From the cell containing the given text, extract its center point as [X, Y] coordinate. 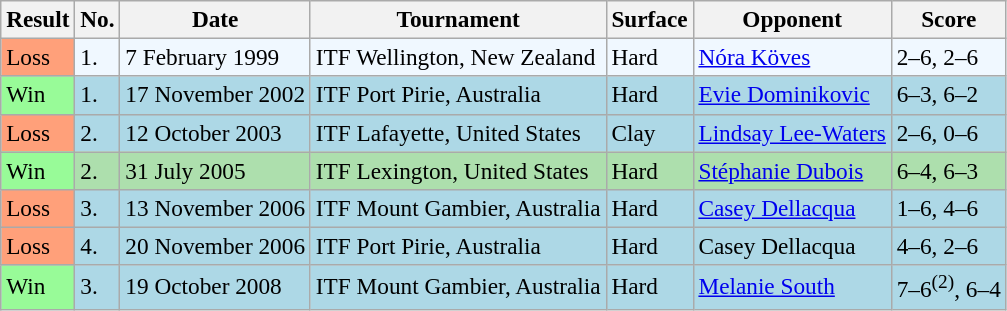
4. [98, 246]
Score [948, 19]
6–3, 6–2 [948, 95]
2–6, 0–6 [948, 133]
Stéphanie Dubois [792, 170]
ITF Lafayette, United States [458, 133]
7–6(2), 6–4 [948, 287]
Date [215, 19]
No. [98, 19]
20 November 2006 [215, 246]
12 October 2003 [215, 133]
6–4, 6–3 [948, 170]
Nóra Köves [792, 57]
Opponent [792, 19]
4–6, 2–6 [948, 246]
1–6, 4–6 [948, 208]
Tournament [458, 19]
2–6, 2–6 [948, 57]
Clay [650, 133]
ITF Wellington, New Zealand [458, 57]
13 November 2006 [215, 208]
Result [38, 19]
31 July 2005 [215, 170]
Lindsay Lee-Waters [792, 133]
ITF Lexington, United States [458, 170]
Evie Dominikovic [792, 95]
Melanie South [792, 287]
Surface [650, 19]
7 February 1999 [215, 57]
17 November 2002 [215, 95]
19 October 2008 [215, 287]
